Locate the cell with the specified text and output its [x, y] center coordinate. 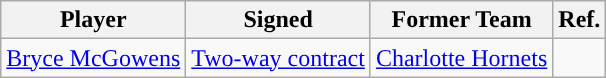
Signed [278, 20]
Ref. [580, 20]
Bryce McGowens [94, 58]
Charlotte Hornets [461, 58]
Player [94, 20]
Two-way contract [278, 58]
Former Team [461, 20]
